From the cell containing the given text, extract its center point as [X, Y] coordinate. 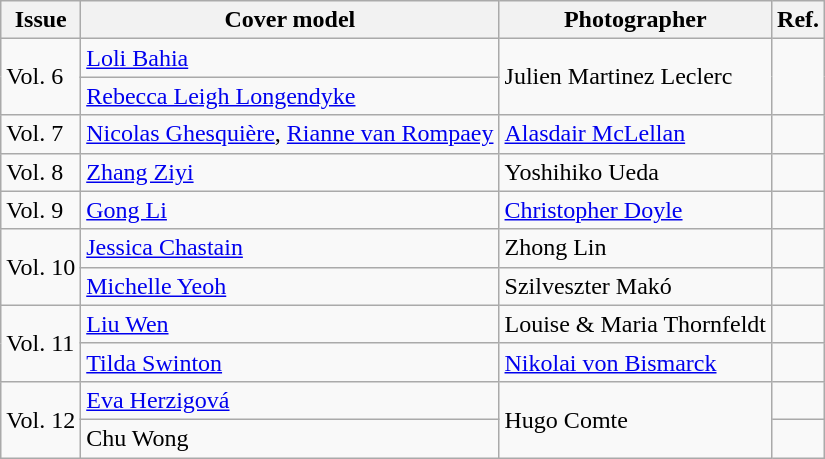
Nikolai von Bismarck [636, 362]
Chu Wong [290, 438]
Rebecca Leigh Longendyke [290, 96]
Vol. 8 [41, 172]
Zhang Ziyi [290, 172]
Vol. 11 [41, 343]
Nicolas Ghesquière, Rianne van Rompaey [290, 134]
Eva Herzigová [290, 400]
Zhong Lin [636, 248]
Christopher Doyle [636, 210]
Liu Wen [290, 324]
Vol. 6 [41, 77]
Vol. 9 [41, 210]
Tilda Swinton [290, 362]
Louise & Maria Thornfeldt [636, 324]
Loli Bahia [290, 58]
Photographer [636, 20]
Vol. 12 [41, 419]
Vol. 7 [41, 134]
Julien Martinez Leclerc [636, 77]
Michelle Yeoh [290, 286]
Szilveszter Makó [636, 286]
Vol. 10 [41, 267]
Cover model [290, 20]
Yoshihiko Ueda [636, 172]
Jessica Chastain [290, 248]
Issue [41, 20]
Alasdair McLellan [636, 134]
Gong Li [290, 210]
Hugo Comte [636, 419]
Ref. [798, 20]
